Provide the (x, y) coordinate of the cell's center where the given text is located.  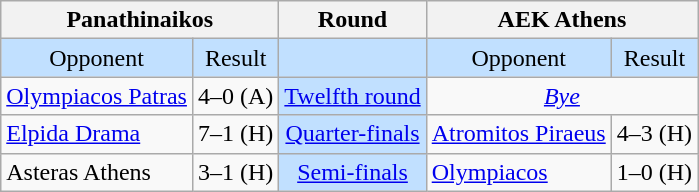
Semi-finals (352, 172)
Twelfth round (352, 96)
Olympiacos Patras (97, 96)
1–0 (H) (654, 172)
AEK Athens (562, 20)
Panathinaikos (140, 20)
Quarter-finals (352, 134)
7–1 (H) (235, 134)
Asteras Athens (97, 172)
Olympiacos (518, 172)
Atromitos Piraeus (518, 134)
Bye (562, 96)
Round (352, 20)
3–1 (H) (235, 172)
4–0 (A) (235, 96)
4–3 (H) (654, 134)
Elpida Drama (97, 134)
